Provide the [x, y] coordinate of the cell's center where the given text is located.  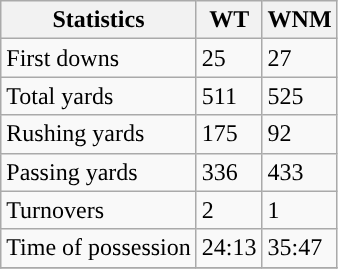
First downs [99, 58]
WNM [300, 20]
1 [300, 210]
525 [300, 96]
Total yards [99, 96]
Time of possession [99, 248]
25 [229, 58]
175 [229, 134]
Statistics [99, 20]
433 [300, 172]
336 [229, 172]
2 [229, 210]
92 [300, 134]
27 [300, 58]
35:47 [300, 248]
WT [229, 20]
Turnovers [99, 210]
Rushing yards [99, 134]
24:13 [229, 248]
511 [229, 96]
Passing yards [99, 172]
